From the cell containing the given text, extract its center point as (x, y) coordinate. 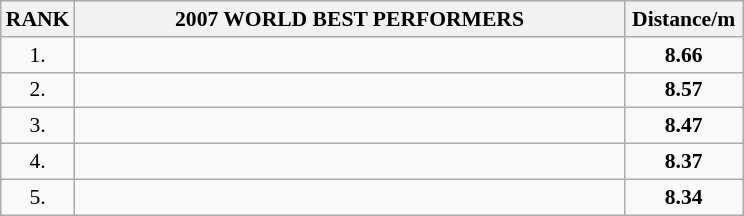
8.34 (684, 197)
8.37 (684, 162)
5. (38, 197)
Distance/m (684, 19)
RANK (38, 19)
2007 WORLD BEST PERFORMERS (349, 19)
4. (38, 162)
8.66 (684, 55)
1. (38, 55)
2. (38, 90)
3. (38, 126)
8.47 (684, 126)
8.57 (684, 90)
